Search for the cell housing the specified text and yield its [X, Y] center coordinate. 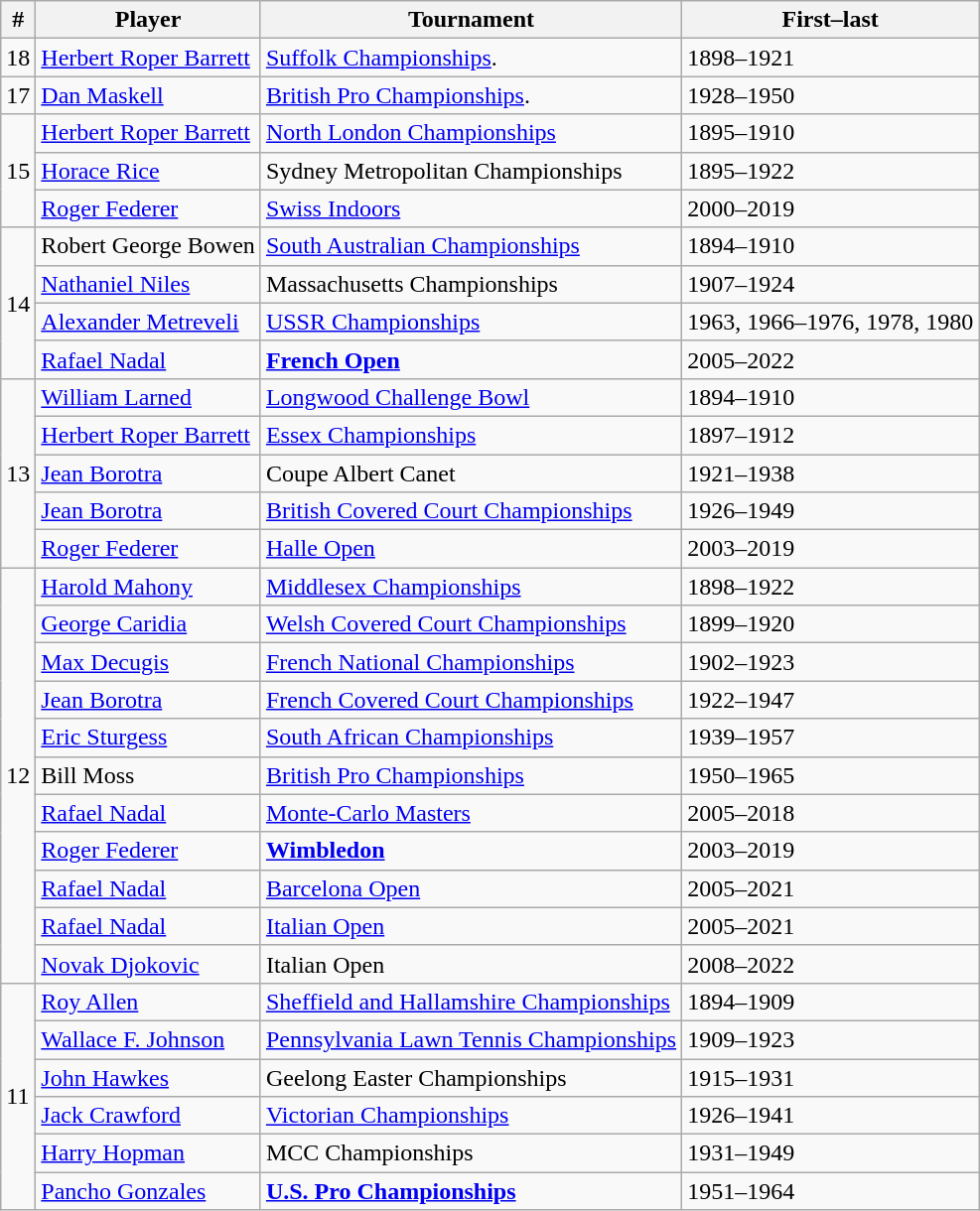
15 [18, 171]
French Open [471, 359]
12 [18, 776]
2005–2022 [830, 359]
John Hawkes [149, 1077]
British Pro Championships [471, 775]
1902–1923 [830, 662]
2008–2022 [830, 964]
French National Championships [471, 662]
Suffolk Championships. [471, 58]
Eric Sturgess [149, 738]
Essex Championships [471, 435]
Barcelona Open [471, 888]
Victorian Championships [471, 1116]
British Covered Court Championships [471, 511]
U.S. Pro Championships [471, 1191]
MCC Championships [471, 1153]
1898–1922 [830, 587]
1907–1924 [830, 284]
USSR Championships [471, 322]
1909–1923 [830, 1039]
1951–1964 [830, 1191]
Bill Moss [149, 775]
Dan Maskell [149, 95]
Coupe Albert Canet [471, 473]
Wallace F. Johnson [149, 1039]
Harold Mahony [149, 587]
Sydney Metropolitan Championships [471, 171]
1931–1949 [830, 1153]
Nathaniel Niles [149, 284]
Massachusetts Championships [471, 284]
1939–1957 [830, 738]
1895–1910 [830, 133]
Pancho Gonzales [149, 1191]
William Larned [149, 397]
Swiss Indoors [471, 208]
French Covered Court Championships [471, 700]
Roy Allen [149, 1002]
South African Championships [471, 738]
Geelong Easter Championships [471, 1077]
Harry Hopman [149, 1153]
1895–1922 [830, 171]
1898–1921 [830, 58]
Robert George Bowen [149, 246]
1894–1909 [830, 1002]
2005–2018 [830, 813]
# [18, 20]
1926–1941 [830, 1116]
George Caridia [149, 624]
Player [149, 20]
1921–1938 [830, 473]
13 [18, 472]
British Pro Championships. [471, 95]
1950–1965 [830, 775]
Monte-Carlo Masters [471, 813]
14 [18, 303]
Middlesex Championships [471, 587]
1928–1950 [830, 95]
Tournament [471, 20]
1915–1931 [830, 1077]
18 [18, 58]
Wimbledon [471, 851]
First–last [830, 20]
Longwood Challenge Bowl [471, 397]
Horace Rice [149, 171]
1897–1912 [830, 435]
1963, 1966–1976, 1978, 1980 [830, 322]
2000–2019 [830, 208]
North London Championships [471, 133]
11 [18, 1096]
Novak Djokovic [149, 964]
Welsh Covered Court Championships [471, 624]
Alexander Metreveli [149, 322]
1922–1947 [830, 700]
South Australian Championships [471, 246]
Pennsylvania Lawn Tennis Championships [471, 1039]
1899–1920 [830, 624]
Jack Crawford [149, 1116]
Max Decugis [149, 662]
Sheffield and Hallamshire Championships [471, 1002]
17 [18, 95]
Halle Open [471, 549]
1926–1949 [830, 511]
